Extract the [x, y] coordinate from the center of the cell holding the provided text.  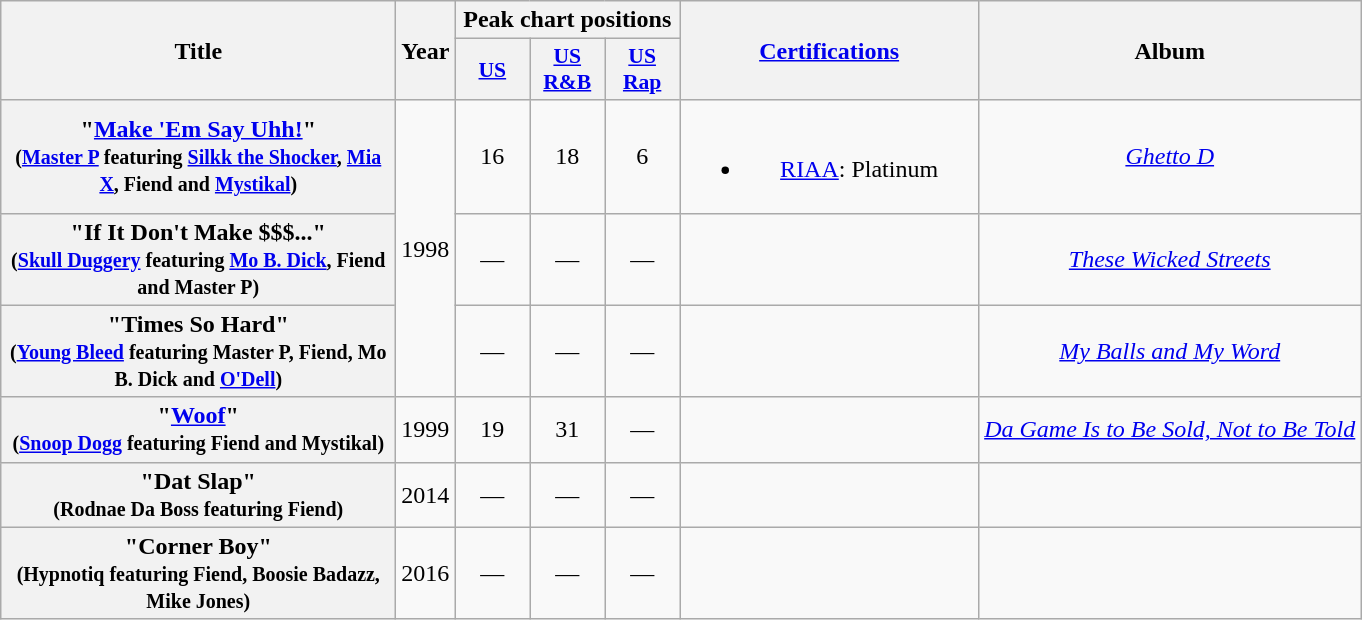
16 [492, 156]
31 [568, 430]
Year [426, 50]
"Woof"(Snoop Dogg featuring Fiend and Mystikal) [198, 430]
"If It Don't Make $$$..."(Skull Duggery featuring Mo B. Dick, Fiend and Master P) [198, 259]
US [492, 70]
6 [642, 156]
Peak chart positions [568, 20]
Title [198, 50]
"Corner Boy"(Hypnotiq featuring Fiend, Boosie Badazz, Mike Jones) [198, 573]
"Dat Slap"(Rodnae Da Boss featuring Fiend) [198, 494]
Ghetto D [1170, 156]
RIAA: Platinum [830, 156]
1999 [426, 430]
1998 [426, 248]
"Times So Hard"(Young Bleed featuring Master P, Fiend, Mo B. Dick and O'Dell) [198, 351]
Certifications [830, 50]
"Make 'Em Say Uhh!"(Master P featuring Silkk the Shocker, Mia X, Fiend and Mystikal) [198, 156]
2014 [426, 494]
Da Game Is to Be Sold, Not to Be Told [1170, 430]
18 [568, 156]
2016 [426, 573]
Album [1170, 50]
These Wicked Streets [1170, 259]
19 [492, 430]
My Balls and My Word [1170, 351]
USRap [642, 70]
USR&B [568, 70]
